Pinpoint the cell where the given text exists, returning its [X, Y] midpoint coordinate. 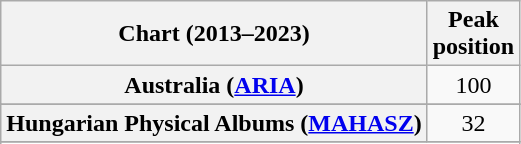
Australia (ARIA) [214, 85]
32 [473, 123]
100 [473, 85]
Peakposition [473, 34]
Hungarian Physical Albums (MAHASZ) [214, 123]
Chart (2013–2023) [214, 34]
